From the cell containing the given text, extract its center point as [x, y] coordinate. 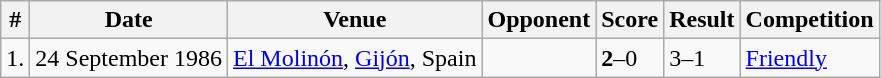
3–1 [702, 58]
Score [630, 20]
Date [129, 20]
Opponent [539, 20]
Friendly [810, 58]
1. [16, 58]
Venue [355, 20]
2–0 [630, 58]
Competition [810, 20]
24 September 1986 [129, 58]
# [16, 20]
El Molinón, Gijón, Spain [355, 58]
Result [702, 20]
